Return the [X, Y] coordinate for the center point of the cell that contains the specified text.  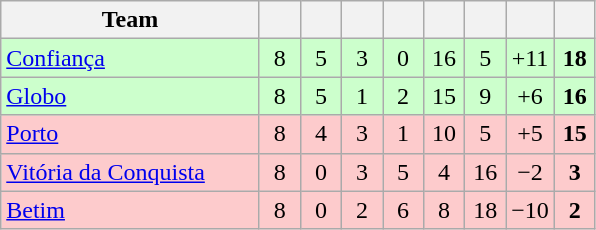
Confiança [130, 58]
Globo [130, 96]
6 [402, 210]
+5 [530, 134]
10 [444, 134]
Vitória da Conquista [130, 172]
−10 [530, 210]
+6 [530, 96]
9 [486, 96]
+11 [530, 58]
Porto [130, 134]
−2 [530, 172]
Betim [130, 210]
Team [130, 20]
